Return [X, Y] of the center of cell containing provided text 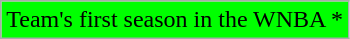
Team's first season in the WNBA * [175, 20]
